Output the [X, Y] coordinate of the center of the cell containing the given text.  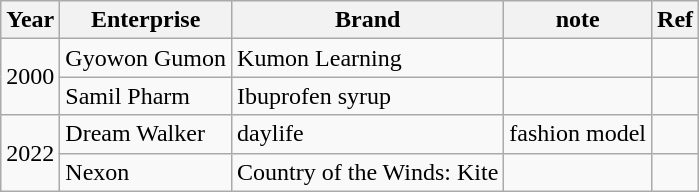
Enterprise [146, 20]
Dream Walker [146, 134]
Year [30, 20]
fashion model [578, 134]
daylife [368, 134]
Brand [368, 20]
Ref [676, 20]
Kumon Learning [368, 58]
Nexon [146, 172]
Gyowon Gumon [146, 58]
2022 [30, 153]
Samil Pharm [146, 96]
note [578, 20]
2000 [30, 77]
Ibuprofen syrup [368, 96]
Country of the Winds: Kite [368, 172]
